Extract the (X, Y) coordinate from the center of the cell holding the provided text.  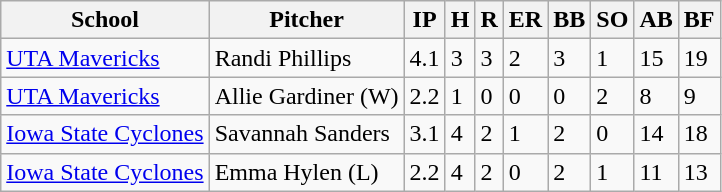
15 (656, 58)
4.1 (424, 58)
3.1 (424, 134)
Pitcher (306, 20)
IP (424, 20)
Emma Hylen (L) (306, 172)
19 (699, 58)
H (460, 20)
School (105, 20)
Allie Gardiner (W) (306, 96)
13 (699, 172)
Savannah Sanders (306, 134)
R (489, 20)
SO (612, 20)
8 (656, 96)
ER (525, 20)
14 (656, 134)
11 (656, 172)
9 (699, 96)
AB (656, 20)
Randi Phillips (306, 58)
18 (699, 134)
BF (699, 20)
BB (570, 20)
